Scan for the cell matching the given text and deliver its (X, Y) coordinate at center. 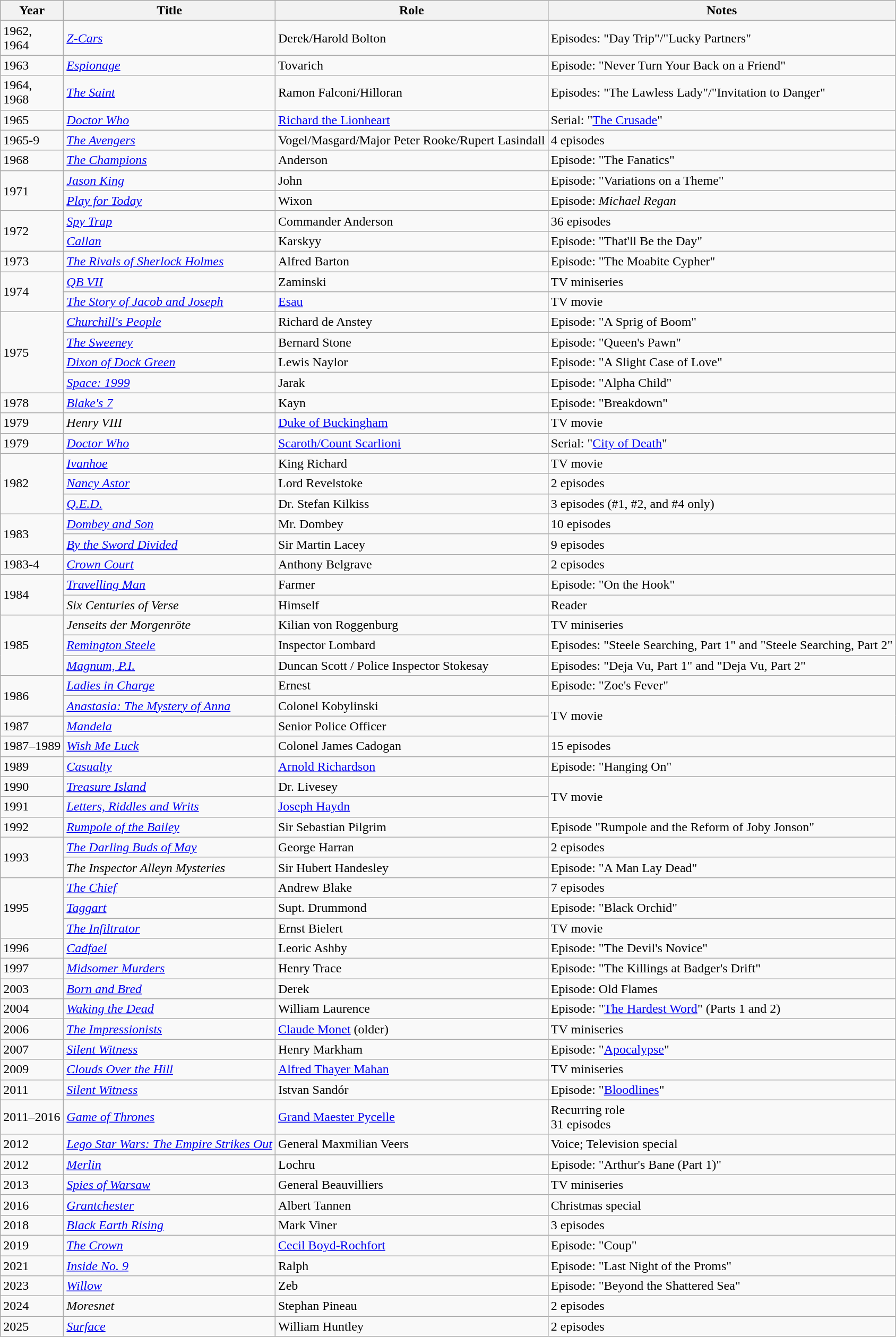
2009 (32, 1069)
The Champions (170, 160)
1983 (32, 534)
Episode: "The Moabite Cypher" (722, 261)
Game of Thrones (170, 1117)
The Inspector Alleyn Mysteries (170, 867)
1992 (32, 827)
Episode: "Zoe's Fever" (722, 686)
Grantchester (170, 1205)
Tovarich (411, 65)
Anderson (411, 160)
Episode: Michael Regan (722, 201)
Ivanhoe (170, 463)
Anastasia: The Mystery of Anna (170, 706)
Episode: "Black Orchid" (722, 908)
2011–2016 (32, 1117)
Spies of Warsaw (170, 1185)
Leoric Ashby (411, 948)
1983-4 (32, 564)
Commander Anderson (411, 221)
Notes (722, 11)
2004 (32, 1009)
Q.E.D. (170, 504)
Rumpole of the Bailey (170, 827)
Episode: "The Fanatics" (722, 160)
Episode: "Beyond the Shattered Sea" (722, 1286)
4 episodes (722, 140)
1996 (32, 948)
36 episodes (722, 221)
Mark Viner (411, 1225)
Henry Trace (411, 969)
Vogel/Masgard/Major Peter Rooke/Rupert Lasindall (411, 140)
The Saint (170, 92)
The Avengers (170, 140)
Lego Star Wars: The Empire Strikes Out (170, 1144)
Jason King (170, 180)
King Richard (411, 463)
The Sweeney (170, 342)
1973 (32, 261)
Mandela (170, 726)
1975 (32, 352)
2025 (32, 1326)
Space: 1999 (170, 383)
Voice; Television special (722, 1144)
Claude Monet (older) (411, 1029)
Inspector Lombard (411, 645)
1971 (32, 191)
Surface (170, 1326)
Lewis Naylor (411, 363)
Dr. Livesey (411, 787)
1990 (32, 787)
Letters, Riddles and Writs (170, 807)
Episode: "The Devil's Novice" (722, 948)
Istvan Sandór (411, 1090)
3 episodes (#1, #2, and #4 only) (722, 504)
Christmas special (722, 1205)
1964,1968 (32, 92)
Blake's 7 (170, 403)
Episode: "A Slight Case of Love" (722, 363)
Reader (722, 605)
1987–1989 (32, 746)
1991 (32, 807)
2024 (32, 1306)
Title (170, 11)
Episode: "A Man Lay Dead" (722, 867)
Casualty (170, 766)
Episode: "Alpha Child" (722, 383)
Churchill's People (170, 322)
Supt. Drummond (411, 908)
Ladies in Charge (170, 686)
Episode: "Breakdown" (722, 403)
7 episodes (722, 887)
Wish Me Luck (170, 746)
General Beauvilliers (411, 1185)
QB VII (170, 282)
Derek/Harold Bolton (411, 38)
George Harran (411, 847)
General Maxmilian Veers (411, 1144)
Mr. Dombey (411, 524)
Derek (411, 989)
Ernest (411, 686)
Episode: "Hanging On" (722, 766)
Waking the Dead (170, 1009)
Colonel James Cadogan (411, 746)
1989 (32, 766)
Alfred Thayer Mahan (411, 1069)
1974 (32, 292)
Ramon Falconi/Hilloran (411, 92)
1965-9 (32, 140)
Episodes: "Steele Searching, Part 1" and "Steele Searching, Part 2" (722, 645)
The Chief (170, 887)
Bernard Stone (411, 342)
10 episodes (722, 524)
Alfred Barton (411, 261)
Episode: "Variations on a Theme" (722, 180)
Callan (170, 241)
Remington Steele (170, 645)
Ralph (411, 1266)
Midsomer Murders (170, 969)
Espionage (170, 65)
Magnum, P.I. (170, 666)
Year (32, 11)
1986 (32, 696)
Arnold Richardson (411, 766)
2011 (32, 1090)
Merlin (170, 1165)
Episode: "Last Night of the Proms" (722, 1266)
Henry Markham (411, 1049)
Episode: "On the Hook" (722, 584)
Zeb (411, 1286)
Play for Today (170, 201)
Sir Hubert Handesley (411, 867)
2013 (32, 1185)
1963 (32, 65)
Lord Revelstoke (411, 484)
1978 (32, 403)
2023 (32, 1286)
Zaminski (411, 282)
15 episodes (722, 746)
Sir Sebastian Pilgrim (411, 827)
Episodes: "Day Trip"/"Lucky Partners" (722, 38)
By the Sword Divided (170, 544)
2021 (32, 1266)
Six Centuries of Verse (170, 605)
Z-Cars (170, 38)
Recurring role31 episodes (722, 1117)
2003 (32, 989)
Albert Tannen (411, 1205)
Episode: "Queen's Pawn" (722, 342)
1968 (32, 160)
Episode: "A Sprig of Boom" (722, 322)
The Infiltrator (170, 928)
Episode: "Bloodlines" (722, 1090)
1985 (32, 645)
Henry VIII (170, 423)
Karskyy (411, 241)
Richard the Lionheart (411, 120)
2018 (32, 1225)
Moresnet (170, 1306)
Stephan Pineau (411, 1306)
Richard de Anstey (411, 322)
Kayn (411, 403)
1997 (32, 969)
John (411, 180)
Episode: "The Killings at Badger's Drift" (722, 969)
Episode: "The Hardest Word" (Parts 1 and 2) (722, 1009)
Inside No. 9 (170, 1266)
1995 (32, 908)
Treasure Island (170, 787)
Episode "Rumpole and the Reform of Joby Jonson" (722, 827)
Dombey and Son (170, 524)
The Impressionists (170, 1029)
William Laurence (411, 1009)
Colonel Kobylinski (411, 706)
Jenseits der Morgenröte (170, 625)
Spy Trap (170, 221)
Born and Bred (170, 989)
Himself (411, 605)
Sir Martin Lacey (411, 544)
Black Earth Rising (170, 1225)
Jarak (411, 383)
2006 (32, 1029)
1984 (32, 594)
2019 (32, 1245)
Travelling Man (170, 584)
Duncan Scott / Police Inspector Stokesay (411, 666)
Serial: "City of Death" (722, 443)
Senior Police Officer (411, 726)
Serial: "The Crusade" (722, 120)
The Darling Buds of May (170, 847)
Episode: "That'll Be the Day" (722, 241)
Andrew Blake (411, 887)
Wixon (411, 201)
The Rivals of Sherlock Holmes (170, 261)
William Huntley (411, 1326)
Anthony Belgrave (411, 564)
Crown Court (170, 564)
Role (411, 11)
1982 (32, 484)
Cadfael (170, 948)
Episode: "Apocalypse" (722, 1049)
Lochru (411, 1165)
Episode: "Coup" (722, 1245)
Episodes: "Deja Vu, Part 1" and "Deja Vu, Part 2" (722, 666)
Esau (411, 302)
Grand Maester Pycelle (411, 1117)
Cecil Boyd-Rochfort (411, 1245)
2007 (32, 1049)
Nancy Astor (170, 484)
9 episodes (722, 544)
Scaroth/Count Scarlioni (411, 443)
1965 (32, 120)
3 episodes (722, 1225)
1962,1964 (32, 38)
1987 (32, 726)
Willow (170, 1286)
1972 (32, 231)
2016 (32, 1205)
Ernst Bielert (411, 928)
Taggart (170, 908)
Joseph Haydn (411, 807)
Dr. Stefan Kilkiss (411, 504)
The Story of Jacob and Joseph (170, 302)
Episodes: "The Lawless Lady"/"Invitation to Danger" (722, 92)
Clouds Over the Hill (170, 1069)
Dixon of Dock Green (170, 363)
Farmer (411, 584)
Episode: "Never Turn Your Back on a Friend" (722, 65)
Episode: Old Flames (722, 989)
Duke of Buckingham (411, 423)
1993 (32, 857)
The Crown (170, 1245)
Episode: "Arthur's Bane (Part 1)" (722, 1165)
Kilian von Roggenburg (411, 625)
